Capture the cell that displays the provided text and extract its [X, Y] central coordinate. 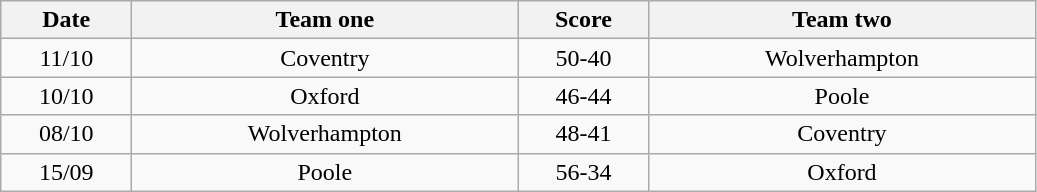
Team two [842, 20]
Team one [325, 20]
46-44 [584, 96]
50-40 [584, 58]
Date [66, 20]
11/10 [66, 58]
08/10 [66, 134]
56-34 [584, 172]
48-41 [584, 134]
10/10 [66, 96]
15/09 [66, 172]
Score [584, 20]
